For the text-containing cell, return its midpoint in [x, y] coordinate format. 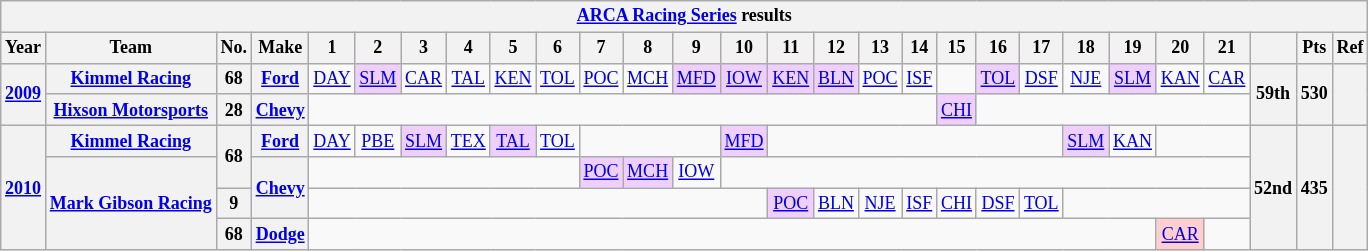
Hixson Motorsports [130, 110]
Mark Gibson Racing [130, 204]
No. [234, 48]
TEX [468, 140]
21 [1227, 48]
7 [601, 48]
3 [424, 48]
2010 [24, 188]
ARCA Racing Series results [684, 16]
2 [378, 48]
20 [1180, 48]
12 [836, 48]
435 [1314, 188]
Year [24, 48]
14 [920, 48]
Pts [1314, 48]
10 [744, 48]
18 [1086, 48]
Make [280, 48]
Team [130, 48]
15 [957, 48]
11 [791, 48]
PBE [378, 140]
6 [558, 48]
2009 [24, 94]
28 [234, 110]
Dodge [280, 234]
5 [513, 48]
8 [648, 48]
17 [1042, 48]
Ref [1350, 48]
16 [998, 48]
4 [468, 48]
1 [332, 48]
59th [1274, 94]
19 [1133, 48]
52nd [1274, 188]
13 [880, 48]
530 [1314, 94]
